For the text-containing cell, return its midpoint in (x, y) coordinate format. 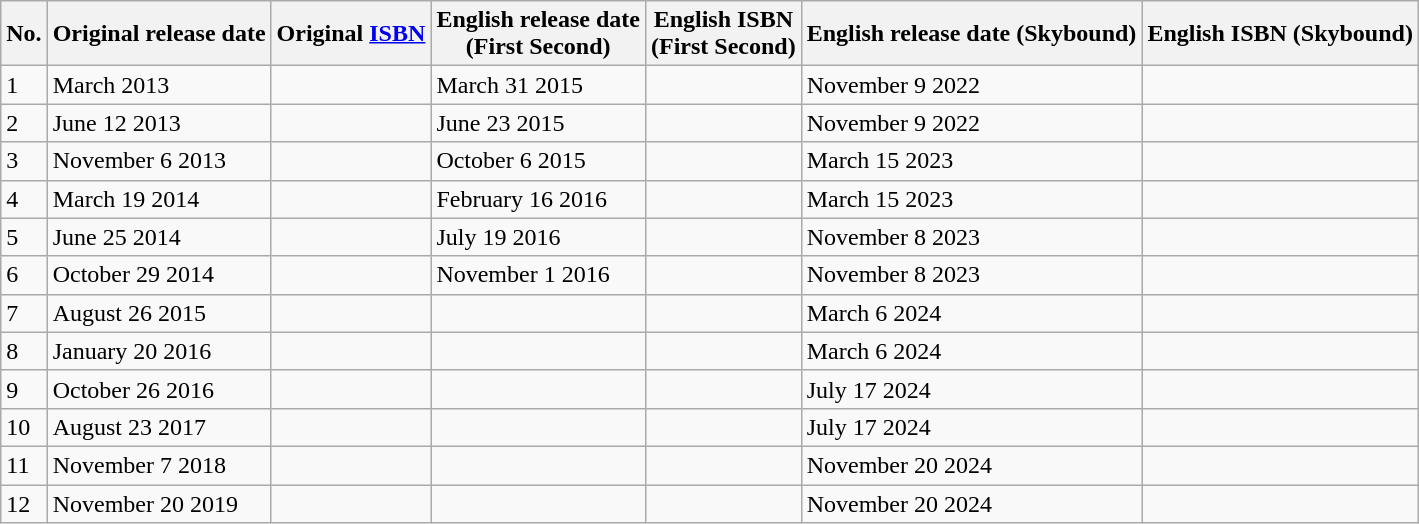
June 12 2013 (159, 123)
No. (24, 34)
March 2013 (159, 85)
8 (24, 351)
November 1 2016 (538, 275)
November 20 2019 (159, 503)
July 19 2016 (538, 237)
June 23 2015 (538, 123)
5 (24, 237)
June 25 2014 (159, 237)
11 (24, 465)
March 31 2015 (538, 85)
November 7 2018 (159, 465)
6 (24, 275)
October 6 2015 (538, 161)
August 26 2015 (159, 313)
Original ISBN (351, 34)
March 19 2014 (159, 199)
10 (24, 427)
October 26 2016 (159, 389)
November 6 2013 (159, 161)
2 (24, 123)
August 23 2017 (159, 427)
February 16 2016 (538, 199)
7 (24, 313)
3 (24, 161)
January 20 2016 (159, 351)
9 (24, 389)
12 (24, 503)
English ISBN(First Second) (723, 34)
October 29 2014 (159, 275)
English ISBN (Skybound) (1280, 34)
1 (24, 85)
Original release date (159, 34)
English release date(First Second) (538, 34)
English release date (Skybound) (972, 34)
4 (24, 199)
